Detect which cell encompasses the target text, then output its (x, y) center coordinate. 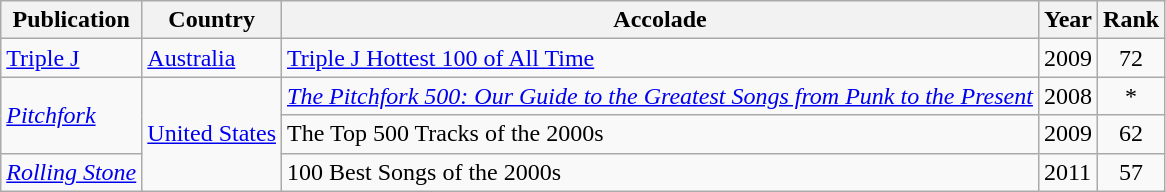
The Pitchfork 500: Our Guide to the Greatest Songs from Punk to the Present (660, 96)
United States (212, 134)
Australia (212, 58)
2008 (1068, 96)
Triple J (72, 58)
Year (1068, 20)
Publication (72, 20)
Rolling Stone (72, 172)
Accolade (660, 20)
Pitchfork (72, 115)
The Top 500 Tracks of the 2000s (660, 134)
2011 (1068, 172)
100 Best Songs of the 2000s (660, 172)
62 (1132, 134)
Country (212, 20)
Rank (1132, 20)
57 (1132, 172)
Triple J Hottest 100 of All Time (660, 58)
72 (1132, 58)
* (1132, 96)
